Identify which cell holds the provided text, then report its (X, Y) central coordinate. 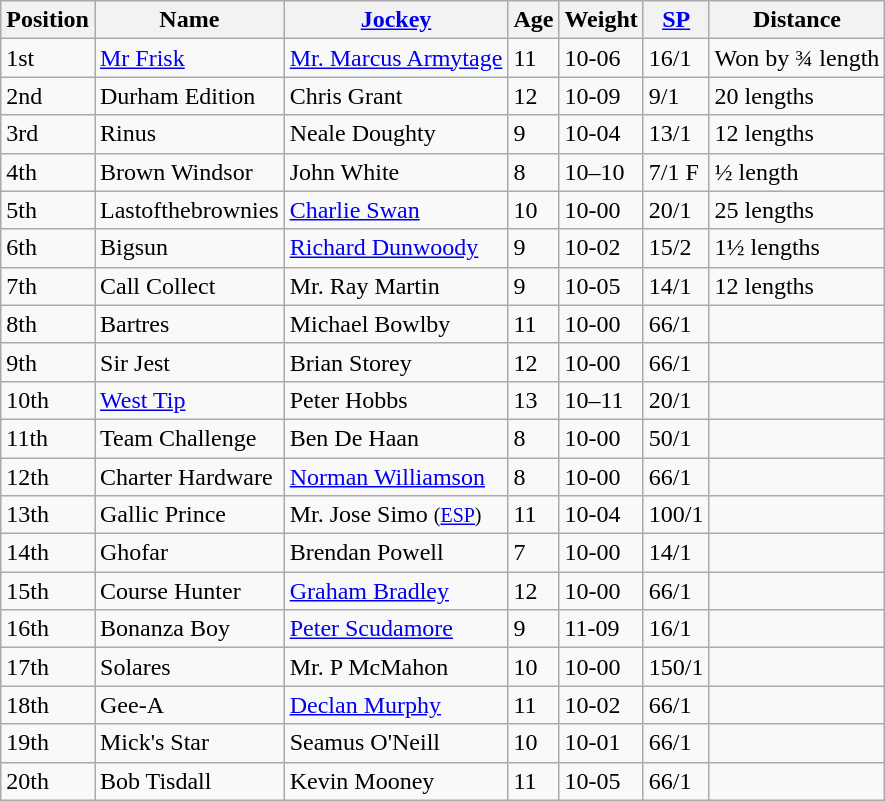
Bigsun (189, 248)
Peter Hobbs (396, 400)
Norman Williamson (396, 477)
Won by ¾ length (797, 58)
20 lengths (797, 96)
20th (48, 781)
Gee-A (189, 705)
Brown Windsor (189, 172)
Sir Jest (189, 362)
7/1 F (676, 172)
15th (48, 591)
10-09 (601, 96)
Bonanza Boy (189, 629)
Ben De Haan (396, 438)
Mr. Marcus Armytage (396, 58)
12th (48, 477)
15/2 (676, 248)
Team Challenge (189, 438)
Michael Bowlby (396, 324)
Ghofar (189, 553)
Name (189, 20)
5th (48, 210)
Age (534, 20)
13th (48, 515)
150/1 (676, 667)
9th (48, 362)
11th (48, 438)
50/1 (676, 438)
Richard Dunwoody (396, 248)
1½ lengths (797, 248)
Graham Bradley (396, 591)
Seamus O'Neill (396, 743)
Durham Edition (189, 96)
Lastofthebrownies (189, 210)
16th (48, 629)
Bartres (189, 324)
6th (48, 248)
John White (396, 172)
Brian Storey (396, 362)
Mr. P McMahon (396, 667)
Neale Doughty (396, 134)
Mick's Star (189, 743)
8th (48, 324)
13/1 (676, 134)
25 lengths (797, 210)
11-09 (601, 629)
7 (534, 553)
½ length (797, 172)
19th (48, 743)
Chris Grant (396, 96)
10-06 (601, 58)
Brendan Powell (396, 553)
Jockey (396, 20)
10–10 (601, 172)
9/1 (676, 96)
14th (48, 553)
Rinus (189, 134)
10th (48, 400)
4th (48, 172)
Kevin Mooney (396, 781)
17th (48, 667)
Charter Hardware (189, 477)
Weight (601, 20)
10–11 (601, 400)
SP (676, 20)
3rd (48, 134)
Position (48, 20)
10-01 (601, 743)
Declan Murphy (396, 705)
Mr Frisk (189, 58)
Distance (797, 20)
7th (48, 286)
Course Hunter (189, 591)
Mr. Ray Martin (396, 286)
West Tip (189, 400)
Solares (189, 667)
18th (48, 705)
Charlie Swan (396, 210)
13 (534, 400)
Call Collect (189, 286)
Mr. Jose Simo (ESP) (396, 515)
Gallic Prince (189, 515)
100/1 (676, 515)
2nd (48, 96)
Peter Scudamore (396, 629)
Bob Tisdall (189, 781)
1st (48, 58)
